Return the (X, Y) coordinate for the center point of the cell that contains the specified text.  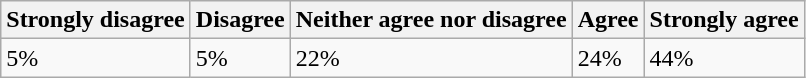
Disagree (240, 20)
22% (431, 58)
Strongly agree (724, 20)
44% (724, 58)
Neither agree nor disagree (431, 20)
24% (608, 58)
Agree (608, 20)
Strongly disagree (96, 20)
